For the text-containing cell, return its midpoint in (X, Y) coordinate format. 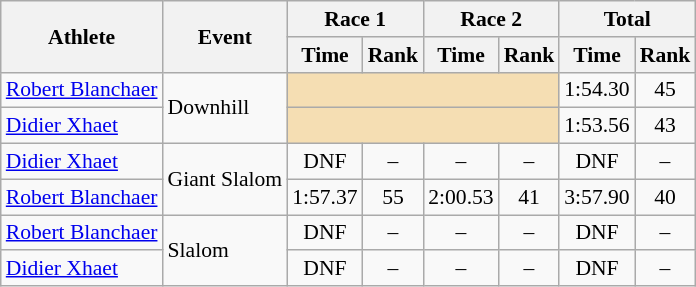
1:53.56 (596, 126)
41 (530, 197)
Slalom (226, 250)
Athlete (82, 36)
55 (394, 197)
Downhill (226, 108)
Giant Slalom (226, 180)
43 (666, 126)
Race 1 (355, 19)
Event (226, 36)
Total (627, 19)
2:00.53 (460, 197)
40 (666, 197)
1:57.37 (324, 197)
45 (666, 90)
3:57.90 (596, 197)
1:54.30 (596, 90)
Race 2 (491, 19)
